Return the [X, Y] coordinate for the center point of the cell that contains the specified text.  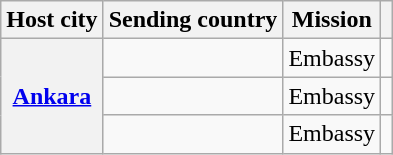
Sending country [193, 20]
Ankara [52, 96]
Mission [332, 20]
Host city [52, 20]
